Output the [X, Y] coordinate of the center of the cell containing the given text.  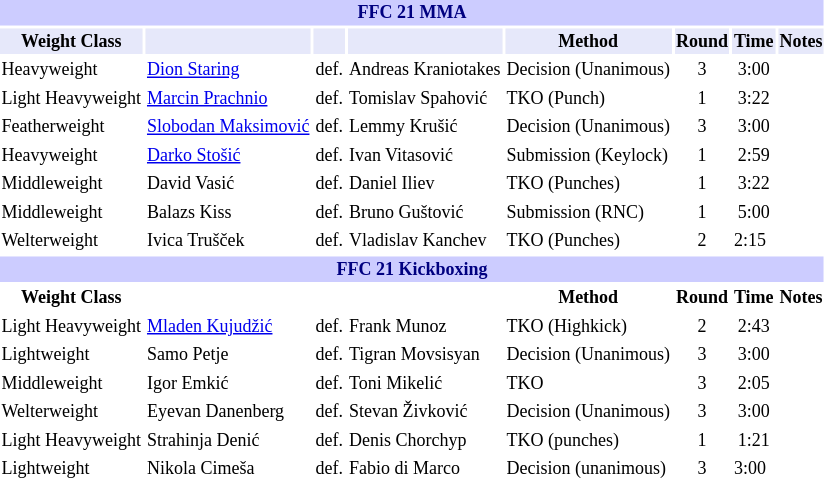
2:43 [754, 327]
Balazs Kiss [228, 213]
Samo Petje [228, 355]
Eyevan Danenberg [228, 412]
Lemmy Krušić [424, 127]
Toni Mikelić [424, 383]
FFC 21 Kickboxing [412, 269]
TKO [588, 383]
Ivica Trušček [228, 241]
Submission (Keylock) [588, 155]
TKO (Punch) [588, 99]
Dion Staring [228, 70]
Ivan Vitasović [424, 155]
2:05 [754, 383]
Mladen Kujudžić [228, 327]
Igor Emkić [228, 383]
Darko Stošić [228, 155]
Tomislav Spahović [424, 99]
FFC 21 MMA [412, 13]
David Vasić [228, 184]
Andreas Kraniotakes [424, 70]
Tigran Movsisyan [424, 355]
Vladislav Kanchev [424, 241]
1:21 [754, 441]
TKO (punches) [588, 441]
2:59 [754, 155]
Daniel Iliev [424, 184]
Strahinja Denić [228, 441]
Denis Chorchyp [424, 441]
Marcin Prachnio [228, 99]
Stevan Živković [424, 412]
2:15 [754, 241]
Frank Munoz [424, 327]
TKO (Highkick) [588, 327]
Lightweight [71, 355]
5:00 [754, 213]
Submission (RNC) [588, 213]
Featherweight [71, 127]
Slobodan Maksimović [228, 127]
Bruno Guštović [424, 213]
